Search for the cell housing the specified text and yield its (X, Y) center coordinate. 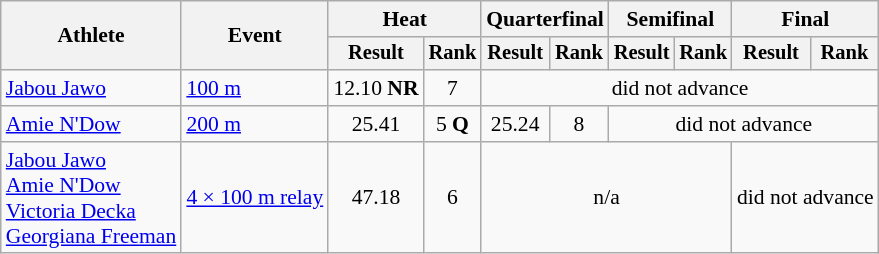
Event (254, 36)
6 (453, 198)
Heat (404, 19)
Athlete (92, 36)
Final (806, 19)
Semifinal (670, 19)
Jabou JawoAmie N'DowVictoria DeckaGeorgiana Freeman (92, 198)
200 m (254, 124)
Jabou Jawo (92, 88)
Amie N'Dow (92, 124)
25.41 (376, 124)
47.18 (376, 198)
100 m (254, 88)
7 (453, 88)
25.24 (515, 124)
4 × 100 m relay (254, 198)
12.10 NR (376, 88)
Quarterfinal (545, 19)
n/a (606, 198)
8 (579, 124)
5 Q (453, 124)
